Provide the (X, Y) coordinate of the cell's center where the given text is located.  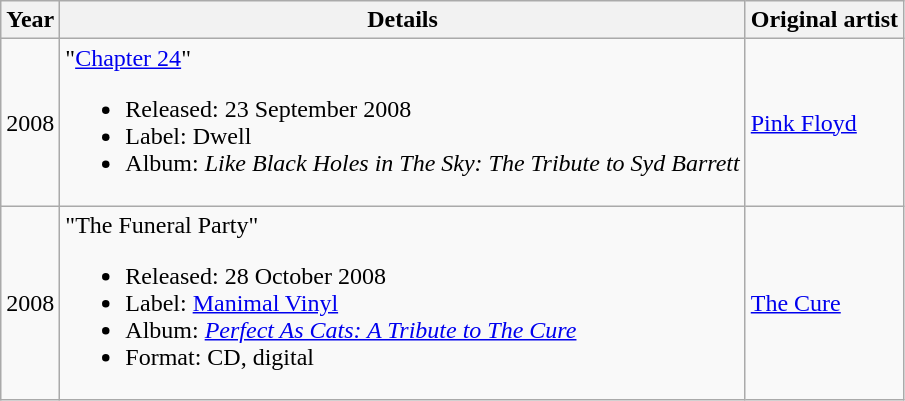
"The Funeral Party"Released: 28 October 2008Label: Manimal VinylAlbum: Perfect As Cats: A Tribute to The CureFormat: CD, digital (402, 303)
Original artist (824, 20)
Details (402, 20)
The Cure (824, 303)
Year (30, 20)
Pink Floyd (824, 122)
"Chapter 24"Released: 23 September 2008Label: DwellAlbum: Like Black Holes in The Sky: The Tribute to Syd Barrett (402, 122)
